Find where the given text appears and provide that cell's center as [X, Y] coordinate. 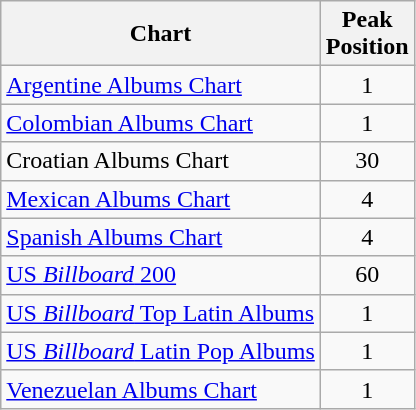
Chart [161, 34]
Mexican Albums Chart [161, 199]
Spanish Albums Chart [161, 237]
Venezuelan Albums Chart [161, 389]
Croatian Albums Chart [161, 161]
PeakPosition [367, 34]
30 [367, 161]
60 [367, 275]
US Billboard Top Latin Albums [161, 313]
US Billboard 200 [161, 275]
US Billboard Latin Pop Albums [161, 351]
Colombian Albums Chart [161, 123]
Argentine Albums Chart [161, 85]
